Locate the cell with the specified text and output its (x, y) center coordinate. 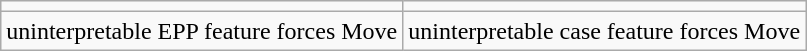
uninterpretable EPP feature forces Move (202, 31)
uninterpretable case feature forces Move (604, 31)
